Capture the cell that displays the provided text and extract its [x, y] central coordinate. 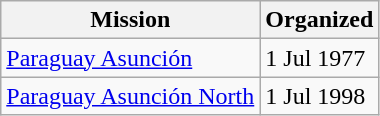
Paraguay Asunción North [130, 96]
1 Jul 1977 [320, 58]
Organized [320, 20]
1 Jul 1998 [320, 96]
Paraguay Asunción [130, 58]
Mission [130, 20]
